Capture the cell that displays the provided text and extract its (X, Y) central coordinate. 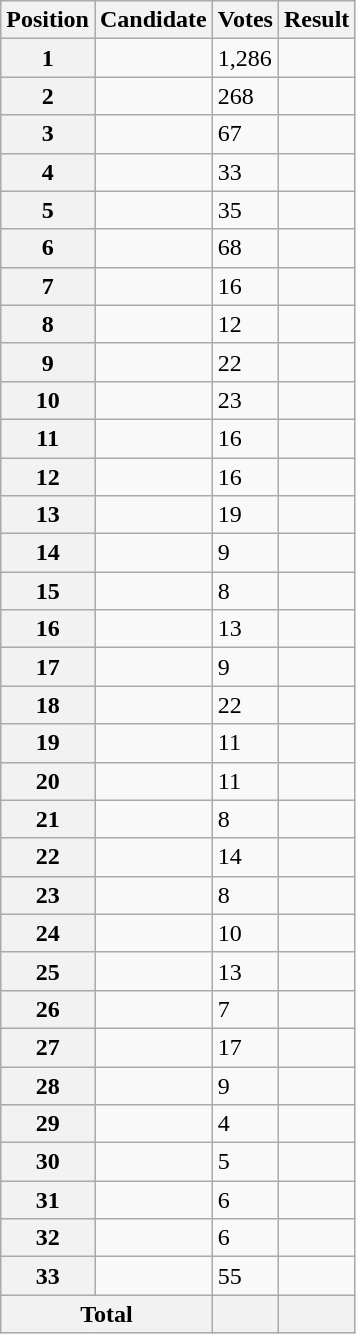
68 (245, 248)
29 (48, 1124)
67 (245, 134)
3 (48, 134)
15 (48, 591)
35 (245, 210)
27 (48, 1047)
Position (48, 20)
18 (48, 705)
1,286 (245, 58)
Votes (245, 20)
Candidate (153, 20)
25 (48, 971)
21 (48, 819)
26 (48, 1009)
30 (48, 1162)
32 (48, 1238)
1 (48, 58)
2 (48, 96)
Total (107, 1314)
268 (245, 96)
Result (316, 20)
28 (48, 1085)
31 (48, 1200)
20 (48, 781)
55 (245, 1276)
24 (48, 933)
